Scan for the cell matching the given text and deliver its [X, Y] coordinate at center. 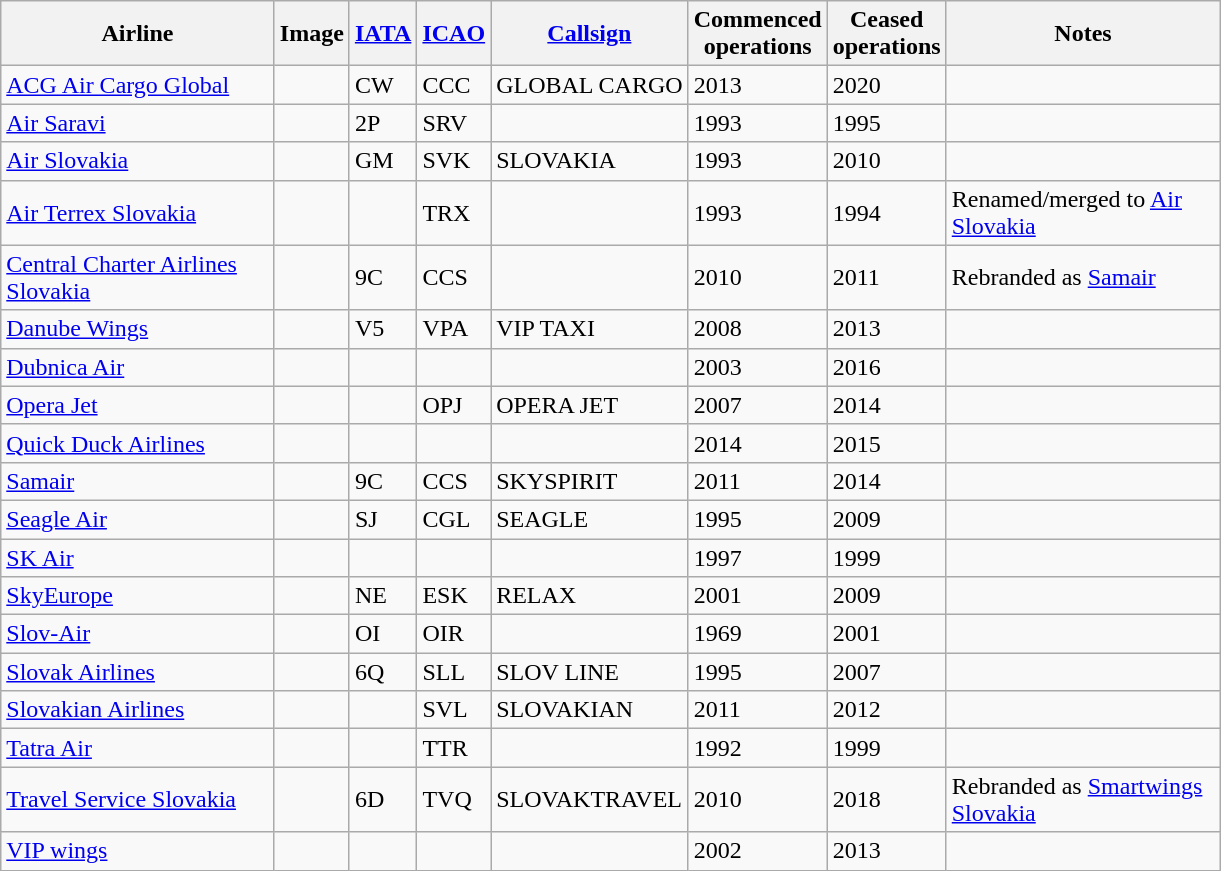
2015 [886, 443]
TRX [454, 212]
VIP wings [138, 851]
SkyEurope [138, 596]
Notes [1083, 34]
Air Terrex Slovakia [138, 212]
2020 [886, 85]
Slovak Airlines [138, 672]
2003 [758, 367]
6D [383, 800]
Airline [138, 34]
Image [312, 34]
SVK [454, 161]
NE [383, 596]
V5 [383, 329]
CW [383, 85]
Slovakian Airlines [138, 710]
OPJ [454, 405]
SK Air [138, 557]
Dubnica Air [138, 367]
2P [383, 123]
GM [383, 161]
1969 [758, 634]
OI [383, 634]
2016 [886, 367]
Callsign [590, 34]
Commencedoperations [758, 34]
OIR [454, 634]
SLL [454, 672]
VIP TAXI [590, 329]
Quick Duck Airlines [138, 443]
CGL [454, 519]
1997 [758, 557]
SLOVAKIAN [590, 710]
Central Charter Airlines Slovakia [138, 278]
Samair [138, 481]
Rebranded as Samair [1083, 278]
SKYSPIRIT [590, 481]
Air Slovakia [138, 161]
GLOBAL CARGO [590, 85]
SVL [454, 710]
2008 [758, 329]
SRV [454, 123]
CCC [454, 85]
Opera Jet [138, 405]
Travel Service Slovakia [138, 800]
Slov-Air [138, 634]
2012 [886, 710]
Seagle Air [138, 519]
Air Saravi [138, 123]
VPA [454, 329]
2018 [886, 800]
ESK [454, 596]
IATA [383, 34]
TTR [454, 748]
Ceasedoperations [886, 34]
1992 [758, 748]
6Q [383, 672]
OPERA JET [590, 405]
SLOVAKTRAVEL [590, 800]
SLOVAKIA [590, 161]
Rebranded as Smartwings Slovakia [1083, 800]
Danube Wings [138, 329]
SLOV LINE [590, 672]
1994 [886, 212]
ACG Air Cargo Global [138, 85]
ICAO [454, 34]
2002 [758, 851]
Renamed/merged to Air Slovakia [1083, 212]
SEAGLE [590, 519]
RELAX [590, 596]
TVQ [454, 800]
Tatra Air [138, 748]
SJ [383, 519]
